Provide the (x, y) coordinate of the cell's center where the given text is located.  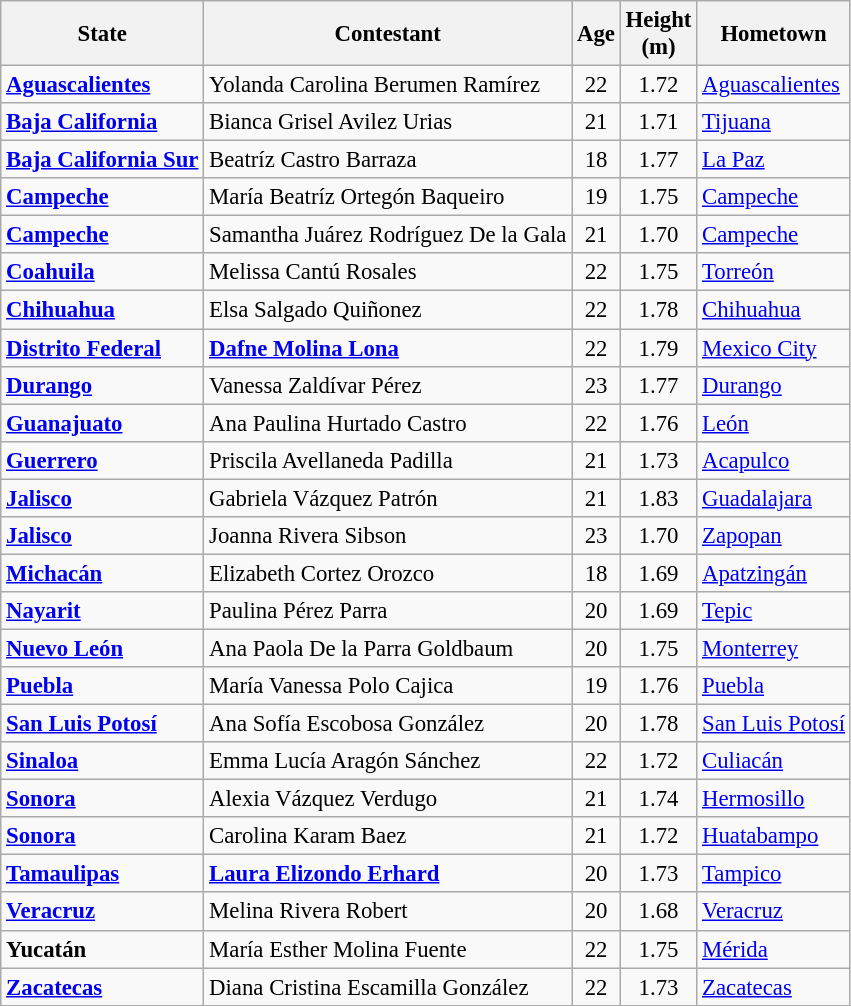
Bianca Grisel Avilez Urias (388, 122)
Tampico (774, 874)
Guadalajara (774, 498)
Ana Paulina Hurtado Castro (388, 423)
Alexia Vázquez Verdugo (388, 799)
Mexico City (774, 348)
María Vanessa Polo Cajica (388, 686)
Huatabampo (774, 836)
Elizabeth Cortez Orozco (388, 573)
Vanessa Zaldívar Pérez (388, 385)
Dafne Molina Lona (388, 348)
1.79 (658, 348)
Coahuila (102, 273)
Ana Sofía Escobosa González (388, 724)
Nayarit (102, 611)
Tepic (774, 611)
Zapopan (774, 536)
León (774, 423)
Baja California Sur (102, 160)
Paulina Pérez Parra (388, 611)
State (102, 34)
1.68 (658, 912)
Yucatán (102, 949)
Yolanda Carolina Berumen Ramírez (388, 85)
Distrito Federal (102, 348)
Joanna Rivera Sibson (388, 536)
1.83 (658, 498)
Apatzingán (774, 573)
Torreón (774, 273)
Sinaloa (102, 761)
Michacán (102, 573)
Tijuana (774, 122)
Elsa Salgado Quiñonez (388, 310)
Baja California (102, 122)
María Esther Molina Fuente (388, 949)
Age (596, 34)
Melina Rivera Robert (388, 912)
Nuevo León (102, 648)
Height (m) (658, 34)
Priscila Avellaneda Padilla (388, 460)
1.74 (658, 799)
Hometown (774, 34)
La Paz (774, 160)
Ana Paola De la Parra Goldbaum (388, 648)
Laura Elizondo Erhard (388, 874)
Mérida (774, 949)
Hermosillo (774, 799)
Samantha Juárez Rodríguez De la Gala (388, 235)
Acapulco (774, 460)
Culiacán (774, 761)
Guanajuato (102, 423)
Gabriela Vázquez Patrón (388, 498)
Carolina Karam Baez (388, 836)
Monterrey (774, 648)
Diana Cristina Escamilla González (388, 987)
Emma Lucía Aragón Sánchez (388, 761)
Contestant (388, 34)
Tamaulipas (102, 874)
María Beatríz Ortegón Baqueiro (388, 197)
1.71 (658, 122)
Beatríz Castro Barraza (388, 160)
Melissa Cantú Rosales (388, 273)
Guerrero (102, 460)
